Detect which cell encompasses the target text, then output its (X, Y) center coordinate. 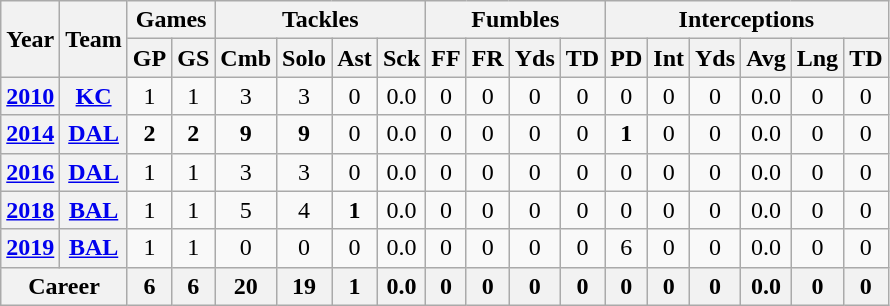
Sck (401, 58)
Fumbles (516, 20)
Tackles (320, 20)
Solo (304, 58)
Interceptions (746, 20)
GP (149, 58)
Team (94, 39)
KC (94, 96)
20 (246, 286)
GS (194, 58)
2018 (30, 210)
Career (64, 286)
Lng (817, 58)
4 (304, 210)
2016 (30, 172)
2010 (30, 96)
FF (446, 58)
Year (30, 39)
2019 (30, 248)
Avg (766, 58)
19 (304, 286)
Games (170, 20)
Int (669, 58)
Cmb (246, 58)
2014 (30, 134)
FR (488, 58)
Ast (355, 58)
PD (626, 58)
5 (246, 210)
